Return the (x, y) coordinate for the center point of the cell that contains the specified text.  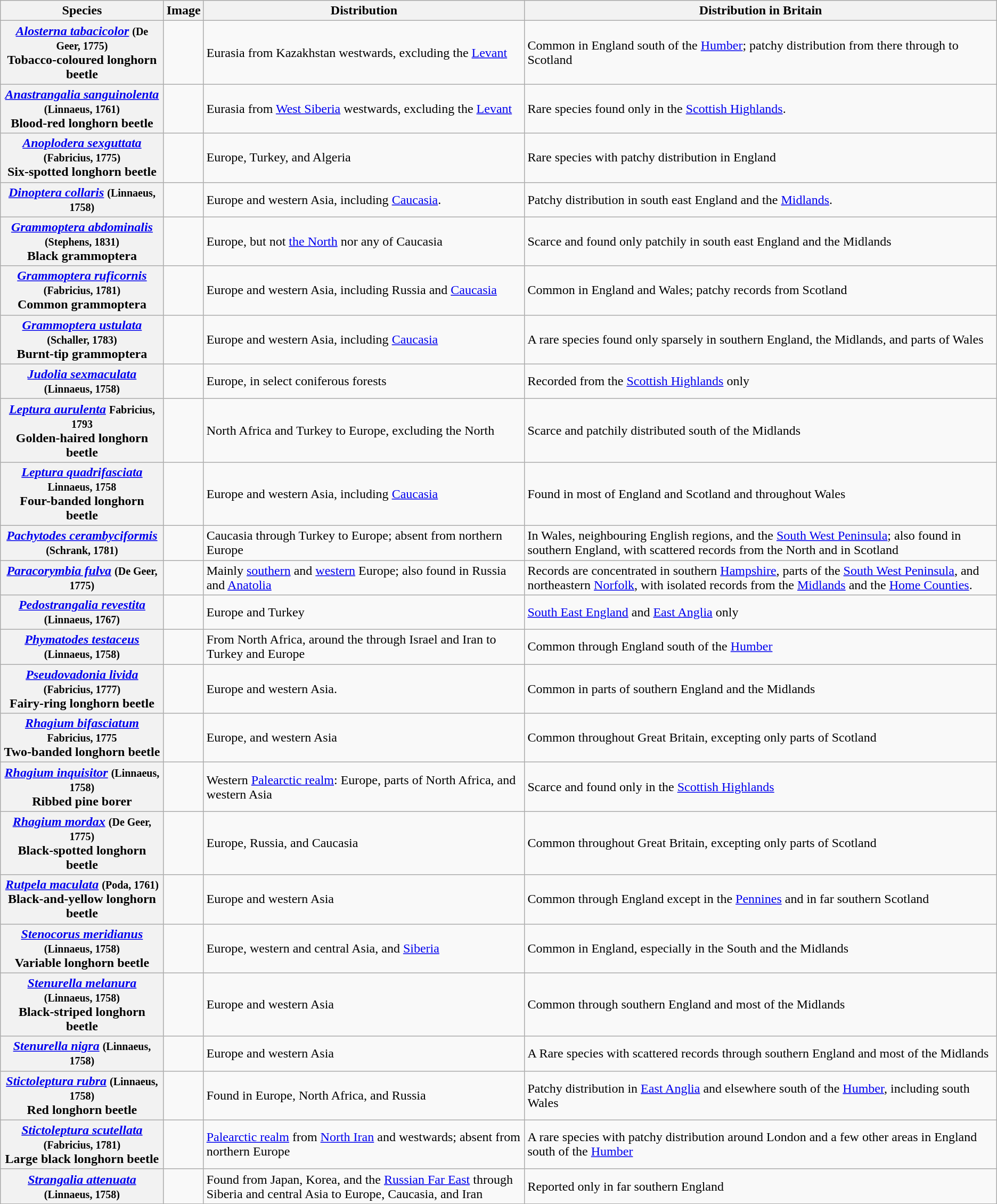
Common through southern England and most of the Midlands (761, 1005)
Found in Europe, North Africa, and Russia (364, 1095)
Europe, western and central Asia, and Siberia (364, 948)
A Rare species with scattered records through southern England and most of the Midlands (761, 1054)
Distribution (364, 11)
Europe, Russia, and Caucasia (364, 843)
Eurasia from Kazakhstan westwards, excluding the Levant (364, 52)
Dinoptera collaris (Linnaeus, 1758) (82, 199)
Eurasia from West Siberia westwards, excluding the Levant (364, 109)
Pedostrangalia revestita (Linnaeus, 1767) (82, 613)
Patchy distribution in East Anglia and elsewhere south of the Humber, including south Wales (761, 1095)
Image (183, 11)
Mainly southern and western Europe; also found in Russia and Anatolia (364, 577)
Scarce and patchily distributed south of the Midlands (761, 430)
Common in England and Wales; patchy records from Scotland (761, 290)
Western Palearctic realm: Europe, parts of North Africa, and western Asia (364, 787)
Grammoptera abdominalis (Stephens, 1831)Black grammoptera (82, 241)
Common through England except in the Pennines and in far southern Scotland (761, 899)
Europe, but not the North nor any of Caucasia (364, 241)
Common in England south of the Humber; patchy distribution from there through to Scotland (761, 52)
Stenurella nigra (Linnaeus, 1758) (82, 1054)
North Africa and Turkey to Europe, excluding the North (364, 430)
Alosterna tabacicolor (De Geer, 1775)Tobacco-coloured longhorn beetle (82, 52)
Common through England south of the Humber (761, 647)
Rare species with patchy distribution in England (761, 158)
Strangalia attenuata (Linnaeus, 1758) (82, 1186)
Europe and western Asia, including Caucasia. (364, 199)
Stictoleptura rubra (Linnaeus, 1758)Red longhorn beetle (82, 1095)
Anoplodera sexguttata (Fabricius, 1775)Six-spotted longhorn beetle (82, 158)
Rare species found only in the Scottish Highlands. (761, 109)
Reported only in far southern England (761, 1186)
South East England and East Anglia only (761, 613)
Palearctic realm from North Iran and westwards; absent from northern Europe (364, 1144)
Stenocorus meridianus (Linnaeus, 1758)Variable longhorn beetle (82, 948)
Phymatodes testaceus (Linnaeus, 1758) (82, 647)
Judolia sexmaculata (Linnaeus, 1758) (82, 381)
Leptura quadrifasciata Linnaeus, 1758Four-banded longhorn beetle (82, 493)
Europe, and western Asia (364, 738)
Rhagium mordax (De Geer, 1775)Black-spotted longhorn beetle (82, 843)
Pseudovadonia livida (Fabricius, 1777)Fairy-ring longhorn beetle (82, 689)
Rhagium bifasciatum Fabricius, 1775Two-banded longhorn beetle (82, 738)
Scarce and found only patchily in south east England and the Midlands (761, 241)
Found in most of England and Scotland and throughout Wales (761, 493)
Europe and Turkey (364, 613)
Scarce and found only in the Scottish Highlands (761, 787)
Europe, in select coniferous forests (364, 381)
Grammoptera ustulata (Schaller, 1783)Burnt-tip grammoptera (82, 339)
Distribution in Britain (761, 11)
Europe and western Asia. (364, 689)
A rare species found only sparsely in southern England, the Midlands, and parts of Wales (761, 339)
Found from Japan, Korea, and the Russian Far East through Siberia and central Asia to Europe, Caucasia, and Iran (364, 1186)
Caucasia through Turkey to Europe; absent from northern Europe (364, 542)
Species (82, 11)
Pachytodes cerambyciformis (Schrank, 1781) (82, 542)
Common in parts of southern England and the Midlands (761, 689)
Recorded from the Scottish Highlands only (761, 381)
Stictoleptura scutellata (Fabricius, 1781)Large black longhorn beetle (82, 1144)
Stenurella melanura (Linnaeus, 1758)Black-striped longhorn beetle (82, 1005)
Grammoptera ruficornis (Fabricius, 1781)Common grammoptera (82, 290)
A rare species with patchy distribution around London and a few other areas in England south of the Humber (761, 1144)
Rhagium inquisitor (Linnaeus, 1758)Ribbed pine borer (82, 787)
Common in England, especially in the South and the Midlands (761, 948)
Leptura aurulenta Fabricius, 1793Golden-haired longhorn beetle (82, 430)
Rutpela maculata (Poda, 1761)Black-and-yellow longhorn beetle (82, 899)
Paracorymbia fulva (De Geer, 1775) (82, 577)
Anastrangalia sanguinolenta (Linnaeus, 1761)Blood-red longhorn beetle (82, 109)
Europe, Turkey, and Algeria (364, 158)
Patchy distribution in south east England and the Midlands. (761, 199)
Europe and western Asia, including Russia and Caucasia (364, 290)
From North Africa, around the through Israel and Iran to Turkey and Europe (364, 647)
